Return [X, Y] of the center of cell containing provided text 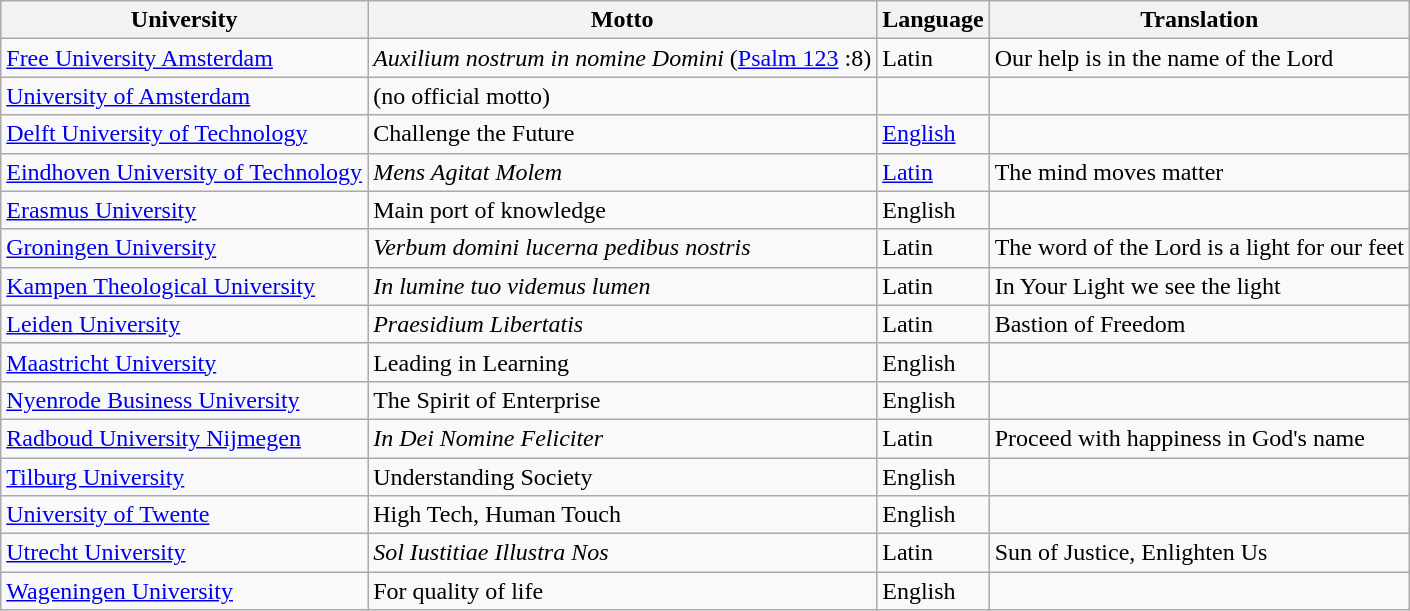
Maastricht University [184, 362]
In lumine tuo videmus lumen [622, 286]
Eindhoven University of Technology [184, 172]
Mens Agitat Molem [622, 172]
Wageningen University [184, 591]
Radboud University Nijmegen [184, 438]
The Spirit of Enterprise [622, 400]
The mind moves matter [1199, 172]
Main port of knowledge [622, 210]
Bastion of Freedom [1199, 324]
For quality of life [622, 591]
In Dei Nomine Feliciter [622, 438]
Utrecht University [184, 553]
Proceed with happiness in God's name [1199, 438]
University of Amsterdam [184, 96]
Free University Amsterdam [184, 58]
Praesidium Libertatis [622, 324]
(no official motto) [622, 96]
University [184, 20]
Groningen University [184, 248]
Tilburg University [184, 477]
Challenge the Future [622, 134]
Kampen Theological University [184, 286]
High Tech, Human Touch [622, 515]
Delft University of Technology [184, 134]
Understanding Society [622, 477]
Motto [622, 20]
Sol Iustitiae Illustra Nos [622, 553]
Erasmus University [184, 210]
Translation [1199, 20]
University of Twente [184, 515]
The word of the Lord is a light for our feet [1199, 248]
Leading in Learning [622, 362]
In Your Light we see the light [1199, 286]
Our help is in the name of the Lord [1199, 58]
Verbum domini lucerna pedibus nostris [622, 248]
Nyenrode Business University [184, 400]
Sun of Justice, Enlighten Us [1199, 553]
Language [933, 20]
Leiden University [184, 324]
Auxilium nostrum in nomine Domini (Psalm 123 :8) [622, 58]
